Locate the cell with the specified text and output its (X, Y) center coordinate. 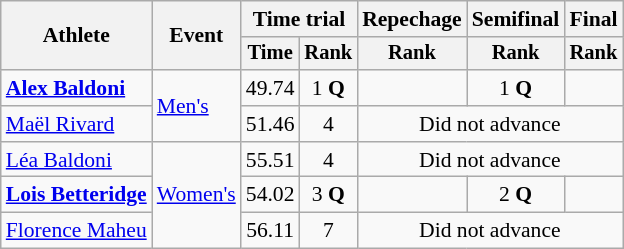
Alex Baldoni (76, 88)
56.11 (270, 231)
Event (196, 36)
Florence Maheu (76, 231)
Time (270, 54)
Lois Betteridge (76, 195)
Repechage (412, 19)
Final (593, 19)
51.46 (270, 124)
55.51 (270, 160)
Athlete (76, 36)
3 Q (329, 195)
Semifinal (516, 19)
Women's (196, 196)
7 (329, 231)
Léa Baldoni (76, 160)
54.02 (270, 195)
Maël Rivard (76, 124)
Time trial (299, 19)
Men's (196, 106)
49.74 (270, 88)
2 Q (516, 195)
